Return (x, y) of the center of cell containing provided text 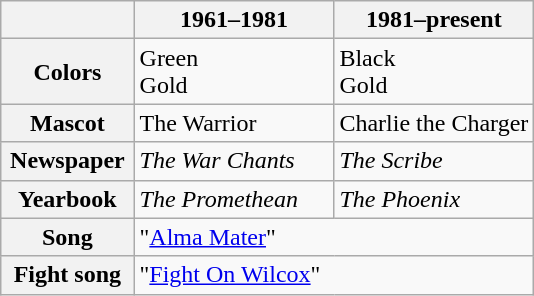
Song (68, 237)
Charlie the Charger (434, 123)
Mascot (68, 123)
The Scribe (434, 161)
Green Gold (234, 72)
The Warrior (234, 123)
1961–1981 (234, 20)
The Phoenix (434, 199)
1981–present (434, 20)
Yearbook (68, 199)
The War Chants (234, 161)
Colors (68, 72)
Black Gold (434, 72)
"Alma Mater" (334, 237)
"Fight On Wilcox" (334, 275)
Fight song (68, 275)
The Promethean (234, 199)
Newspaper (68, 161)
